Find where the given text appears and provide that cell's center as (X, Y) coordinate. 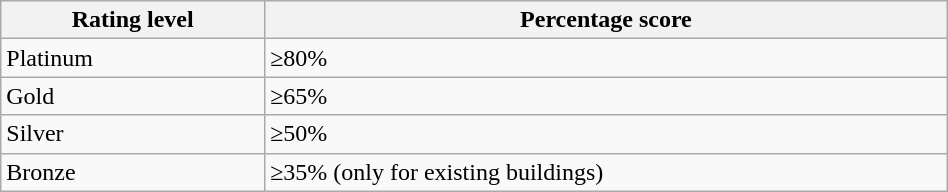
Percentage score (606, 20)
Platinum (133, 58)
≥35% (only for existing buildings) (606, 172)
Gold (133, 96)
Rating level (133, 20)
≥80% (606, 58)
≥65% (606, 96)
≥50% (606, 134)
Bronze (133, 172)
Silver (133, 134)
